Return the (x, y) coordinate for the center point of the cell that contains the specified text.  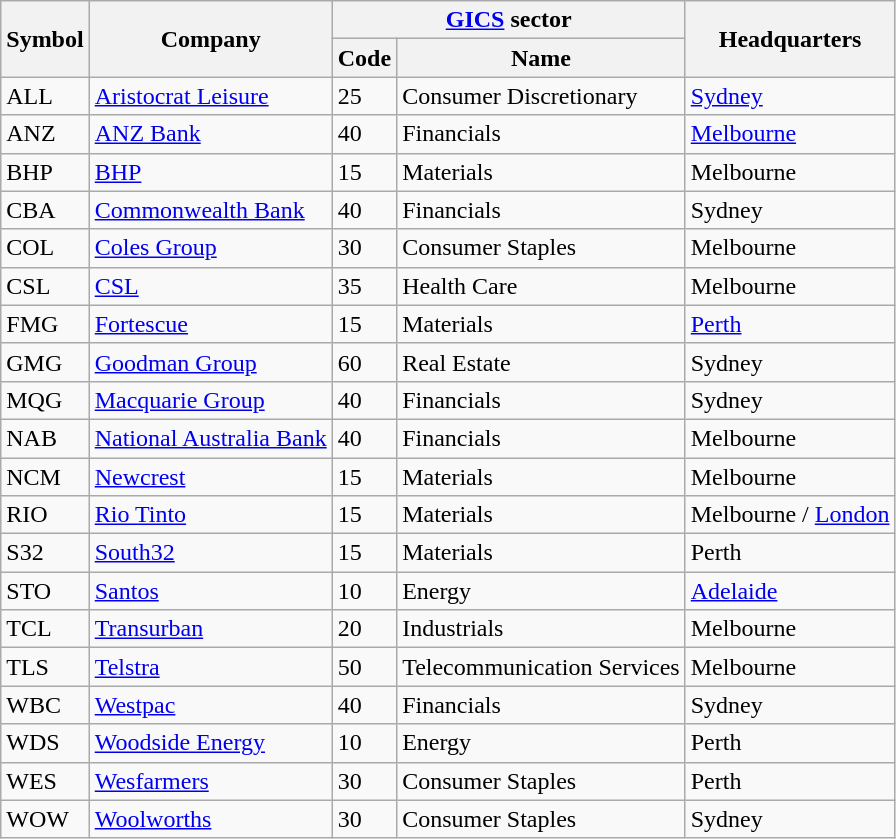
Woodside Energy (210, 743)
WES (45, 781)
Macquarie Group (210, 400)
Real Estate (542, 362)
WBC (45, 705)
STO (45, 591)
20 (364, 629)
Telstra (210, 667)
COL (45, 248)
Headquarters (790, 39)
Wesfarmers (210, 781)
60 (364, 362)
ANZ Bank (210, 134)
ALL (45, 96)
FMG (45, 324)
Commonwealth Bank (210, 210)
Santos (210, 591)
NCM (45, 477)
ANZ (45, 134)
Health Care (542, 286)
Telecommunication Services (542, 667)
25 (364, 96)
Newcrest (210, 477)
Rio Tinto (210, 515)
Goodman Group (210, 362)
CBA (45, 210)
Name (542, 58)
Company (210, 39)
National Australia Bank (210, 438)
NAB (45, 438)
50 (364, 667)
Consumer Discretionary (542, 96)
WOW (45, 819)
Transurban (210, 629)
TLS (45, 667)
WDS (45, 743)
Industrials (542, 629)
Code (364, 58)
Symbol (45, 39)
35 (364, 286)
Westpac (210, 705)
RIO (45, 515)
Adelaide (790, 591)
Aristocrat Leisure (210, 96)
South32 (210, 553)
GICS sector (508, 20)
S32 (45, 553)
Woolworths (210, 819)
Coles Group (210, 248)
GMG (45, 362)
TCL (45, 629)
Fortescue (210, 324)
Melbourne / London (790, 515)
MQG (45, 400)
